Extract the [X, Y] coordinate from the center of the cell holding the provided text.  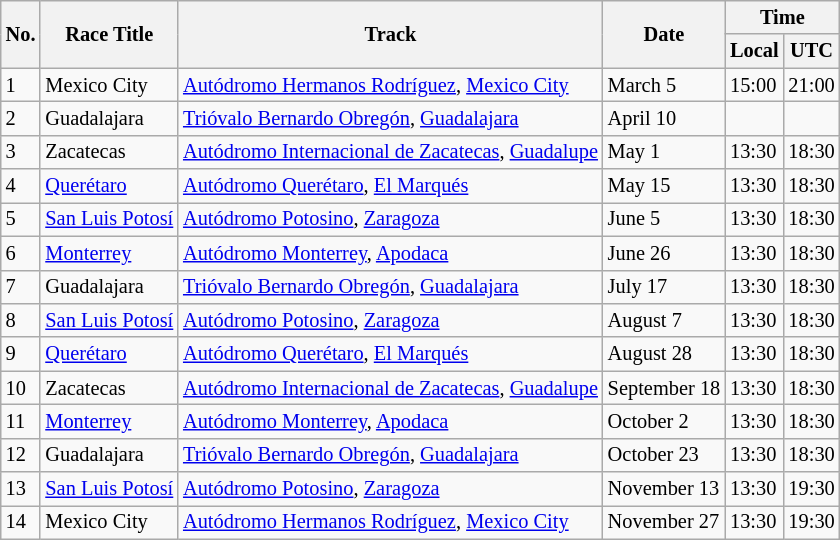
Time [782, 17]
3 [21, 152]
1 [21, 85]
June 26 [664, 253]
11 [21, 421]
10 [21, 388]
12 [21, 455]
October 23 [664, 455]
June 5 [664, 219]
Date [664, 34]
Race Title [109, 34]
Local [754, 51]
7 [21, 287]
9 [21, 354]
6 [21, 253]
September 18 [664, 388]
April 10 [664, 118]
8 [21, 320]
August 28 [664, 354]
13 [21, 489]
No. [21, 34]
March 5 [664, 85]
August 7 [664, 320]
October 2 [664, 421]
May 15 [664, 186]
November 27 [664, 522]
May 1 [664, 152]
November 13 [664, 489]
5 [21, 219]
14 [21, 522]
2 [21, 118]
21:00 [812, 85]
Track [390, 34]
15:00 [754, 85]
4 [21, 186]
July 17 [664, 287]
UTC [812, 51]
